From the cell containing the given text, extract its center point as (x, y) coordinate. 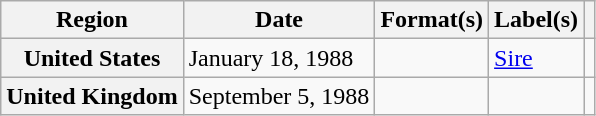
Format(s) (432, 20)
United States (92, 58)
Region (92, 20)
United Kingdom (92, 96)
Sire (536, 58)
September 5, 1988 (279, 96)
Label(s) (536, 20)
Date (279, 20)
January 18, 1988 (279, 58)
